Return (x, y) of the center of cell containing provided text 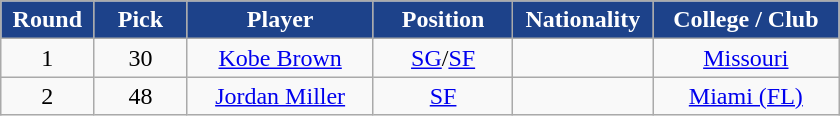
Nationality (583, 20)
Missouri (746, 58)
Jordan Miller (280, 96)
48 (140, 96)
Player (280, 20)
Round (48, 20)
2 (48, 96)
Kobe Brown (280, 58)
SF (443, 96)
SG/SF (443, 58)
College / Club (746, 20)
30 (140, 58)
1 (48, 58)
Miami (FL) (746, 96)
Position (443, 20)
Pick (140, 20)
